Locate the cell with the specified text and output its [x, y] center coordinate. 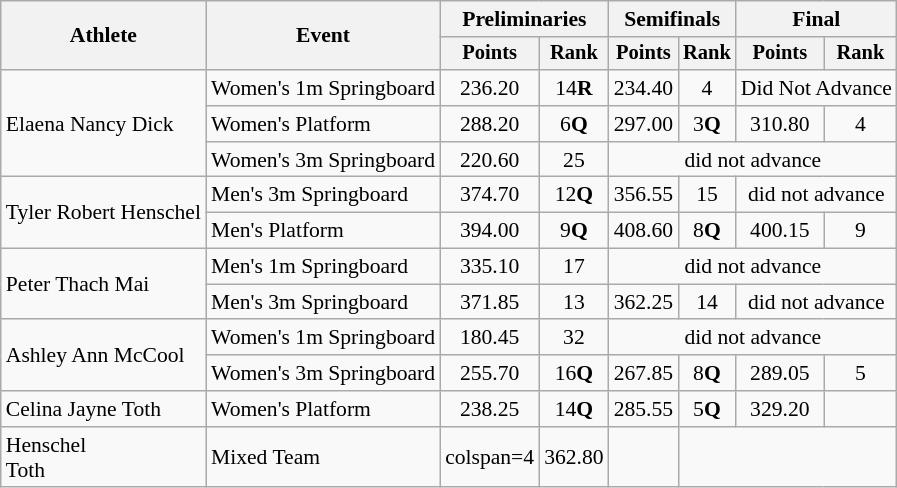
Celina Jayne Toth [104, 409]
14R [574, 88]
400.15 [780, 231]
5 [860, 373]
HenschelToth [104, 458]
371.85 [490, 302]
329.20 [780, 409]
15 [707, 195]
362.80 [574, 458]
310.80 [780, 124]
Final [816, 19]
255.70 [490, 373]
Did Not Advance [816, 88]
238.25 [490, 409]
5Q [707, 409]
Semifinals [672, 19]
14Q [574, 409]
25 [574, 160]
394.00 [490, 231]
234.40 [644, 88]
Athlete [104, 36]
297.00 [644, 124]
9Q [574, 231]
Peter Thach Mai [104, 284]
32 [574, 338]
356.55 [644, 195]
Event [323, 36]
236.20 [490, 88]
Preliminaries [524, 19]
3Q [707, 124]
Elaena Nancy Dick [104, 124]
362.25 [644, 302]
335.10 [490, 267]
9 [860, 231]
Mixed Team [323, 458]
285.55 [644, 409]
408.60 [644, 231]
289.05 [780, 373]
17 [574, 267]
180.45 [490, 338]
Ashley Ann McCool [104, 356]
12Q [574, 195]
Tyler Robert Henschel [104, 212]
Men's 1m Springboard [323, 267]
16Q [574, 373]
220.60 [490, 160]
6Q [574, 124]
288.20 [490, 124]
267.85 [644, 373]
374.70 [490, 195]
colspan=4 [490, 458]
13 [574, 302]
14 [707, 302]
Men's Platform [323, 231]
